For the text-containing cell, return its midpoint in [x, y] coordinate format. 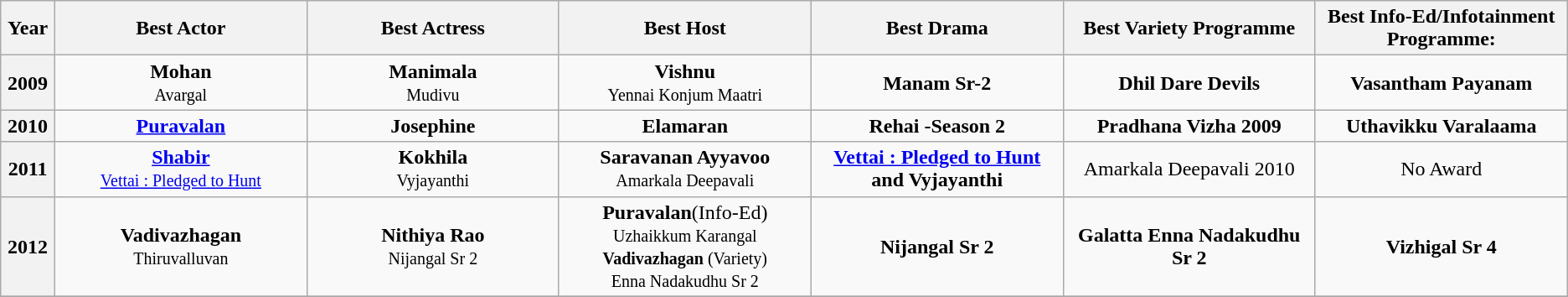
Rehai -Season 2 [936, 126]
2012 [28, 247]
Manam Sr-2 [936, 82]
Kokhila Vyjayanthi [432, 169]
Best Actress [432, 29]
Puravalan(Info-Ed)Uzhaikkum Karangal Vadivazhagan (Variety)Enna Nadakudhu Sr 2 [685, 247]
Uthavikku Varalaama [1441, 126]
ShabirVettai : Pledged to Hunt [181, 169]
Elamaran [685, 126]
2009 [28, 82]
2010 [28, 126]
MohanAvargal [181, 82]
Saravanan AyyavooAmarkala Deepavali [685, 169]
Vizhigal Sr 4 [1441, 247]
Galatta Enna Nadakudhu Sr 2 [1189, 247]
Best Actor [181, 29]
Puravalan [181, 126]
Amarkala Deepavali 2010 [1189, 169]
Vadivazhagan Thiruvalluvan [181, 247]
Dhil Dare Devils [1189, 82]
Best Info-Ed/Infotainment Programme: [1441, 29]
2011 [28, 169]
Nijangal Sr 2 [936, 247]
Josephine [432, 126]
Best Host [685, 29]
Best Variety Programme [1189, 29]
Manimala Mudivu [432, 82]
Nithiya RaoNijangal Sr 2 [432, 247]
Vasantham Payanam [1441, 82]
Pradhana Vizha 2009 [1189, 126]
Vettai : Pledged to Hunt and Vyjayanthi [936, 169]
Vishnu Yennai Konjum Maatri [685, 82]
No Award [1441, 169]
Year [28, 29]
Best Drama [936, 29]
